Extract the [x, y] coordinate from the center of the cell holding the provided text.  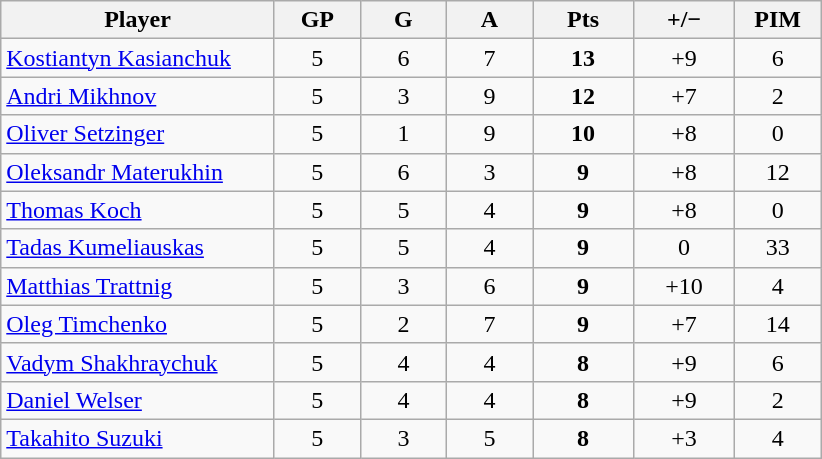
+3 [684, 438]
GP [317, 20]
13 [582, 58]
14 [778, 324]
Andri Mikhnov [138, 96]
Oleksandr Materukhin [138, 172]
Player [138, 20]
Kostiantyn Kasianchuk [138, 58]
+10 [684, 286]
Pts [582, 20]
Daniel Welser [138, 400]
Matthias Trattnig [138, 286]
Vadym Shakhraychuk [138, 362]
Oleg Timchenko [138, 324]
33 [778, 248]
Takahito Suzuki [138, 438]
A [489, 20]
Thomas Koch [138, 210]
10 [582, 134]
G [403, 20]
1 [403, 134]
PIM [778, 20]
Oliver Setzinger [138, 134]
+/− [684, 20]
Tadas Kumeliauskas [138, 248]
